Detect which cell encompasses the target text, then output its (x, y) center coordinate. 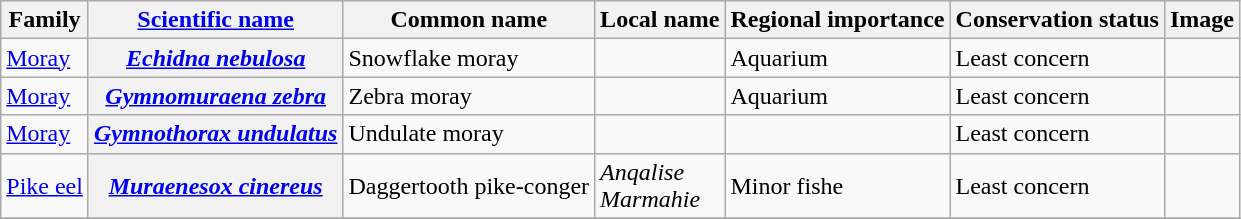
Image (1202, 20)
Daggertooth pike-conger (469, 186)
Pike eel (45, 186)
Family (45, 20)
Muraenesox cinereus (215, 186)
Undulate moray (469, 134)
Common name (469, 20)
Zebra moray (469, 96)
Conservation status (1057, 20)
Regional importance (838, 20)
Echidna nebulosa (215, 58)
Minor fishe (838, 186)
Scientific name (215, 20)
Anqalise Marmahie (660, 186)
Gymnomuraena zebra (215, 96)
Local name (660, 20)
Snowflake moray (469, 58)
Gymnothorax undulatus (215, 134)
